From the cell containing the given text, extract its center point as (X, Y) coordinate. 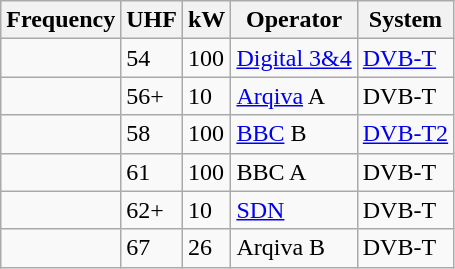
kW (206, 20)
Frequency (61, 20)
62+ (152, 210)
56+ (152, 96)
BBC A (294, 172)
Arqiva A (294, 96)
Arqiva B (294, 248)
Digital 3&4 (294, 58)
SDN (294, 210)
BBC B (294, 134)
26 (206, 248)
67 (152, 248)
Operator (294, 20)
61 (152, 172)
58 (152, 134)
UHF (152, 20)
System (405, 20)
54 (152, 58)
DVB-T2 (405, 134)
